Search for the cell housing the specified text and yield its [X, Y] center coordinate. 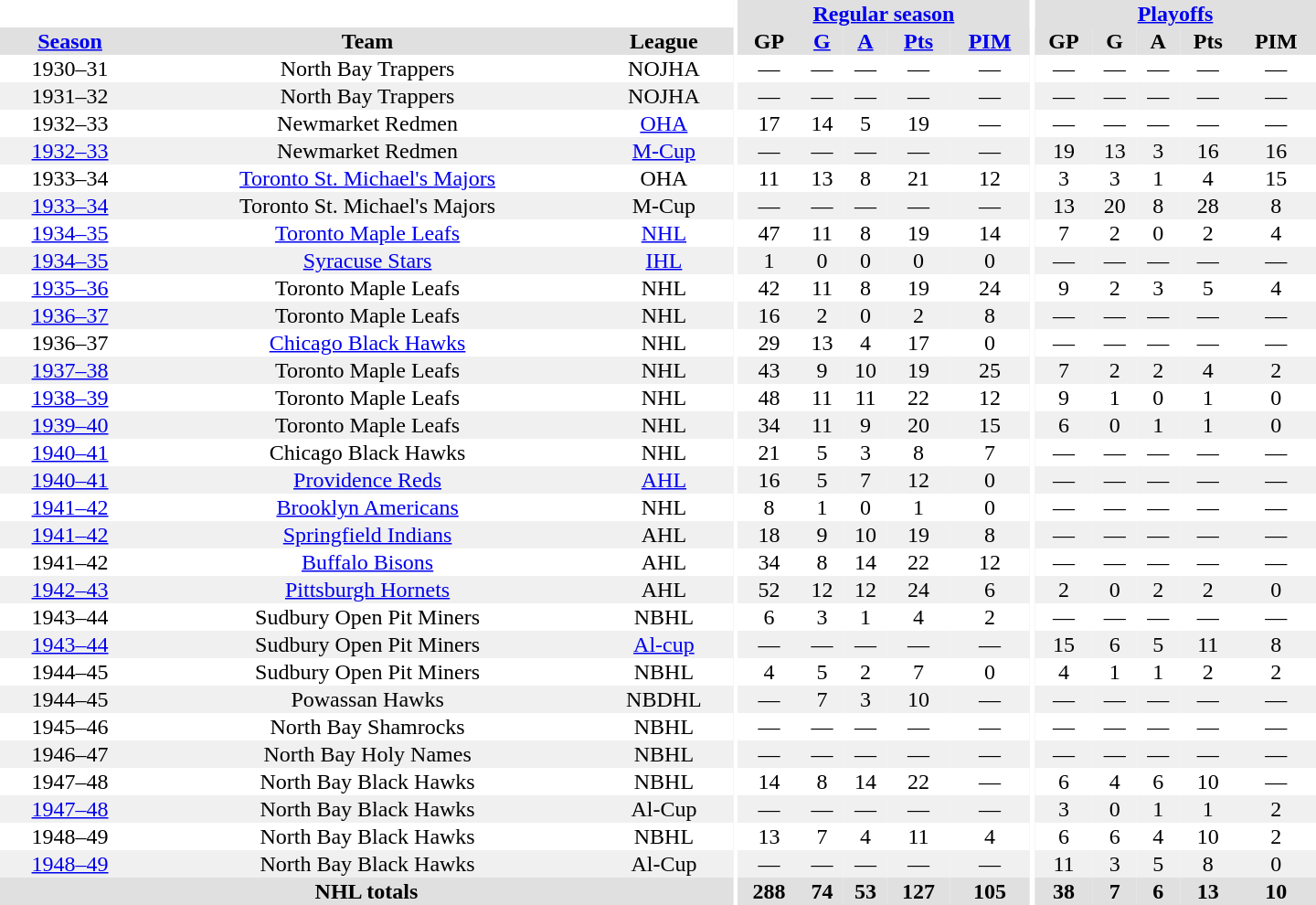
25 [989, 370]
Regular season [884, 14]
Pittsburgh Hornets [367, 590]
NBDHL [663, 699]
38 [1064, 891]
Powassan Hawks [367, 699]
42 [769, 288]
Team [367, 41]
1946–47 [69, 754]
Season [69, 41]
Springfield Indians [367, 535]
NHL totals [366, 891]
Brooklyn Americans [367, 507]
48 [769, 398]
1942–43 [69, 590]
52 [769, 590]
North Bay Shamrocks [367, 727]
74 [822, 891]
Buffalo Bisons [367, 562]
53 [865, 891]
1938–39 [69, 398]
29 [769, 343]
1935–36 [69, 288]
1945–46 [69, 727]
1937–38 [69, 370]
Playoffs [1175, 14]
Providence Reds [367, 480]
IHL [663, 261]
47 [769, 233]
North Bay Holy Names [367, 754]
127 [919, 891]
18 [769, 535]
288 [769, 891]
Syracuse Stars [367, 261]
1931–32 [69, 96]
League [663, 41]
1939–40 [69, 425]
43 [769, 370]
1930–31 [69, 69]
105 [989, 891]
28 [1208, 206]
Al-cup [663, 644]
